Output the [x, y] coordinate of the center of the cell containing the given text.  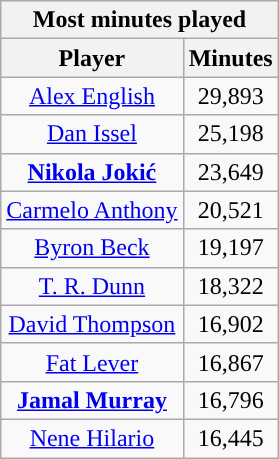
Dan Issel [92, 134]
Nikola Jokić [92, 172]
David Thompson [92, 324]
Most minutes played [140, 20]
19,197 [230, 248]
25,198 [230, 134]
16,867 [230, 362]
Nene Hilario [92, 438]
Byron Beck [92, 248]
16,902 [230, 324]
Alex English [92, 96]
Fat Lever [92, 362]
29,893 [230, 96]
Minutes [230, 58]
18,322 [230, 286]
Player [92, 58]
16,796 [230, 400]
Carmelo Anthony [92, 210]
23,649 [230, 172]
T. R. Dunn [92, 286]
Jamal Murray [92, 400]
20,521 [230, 210]
16,445 [230, 438]
